For the text-containing cell, return its midpoint in (X, Y) coordinate format. 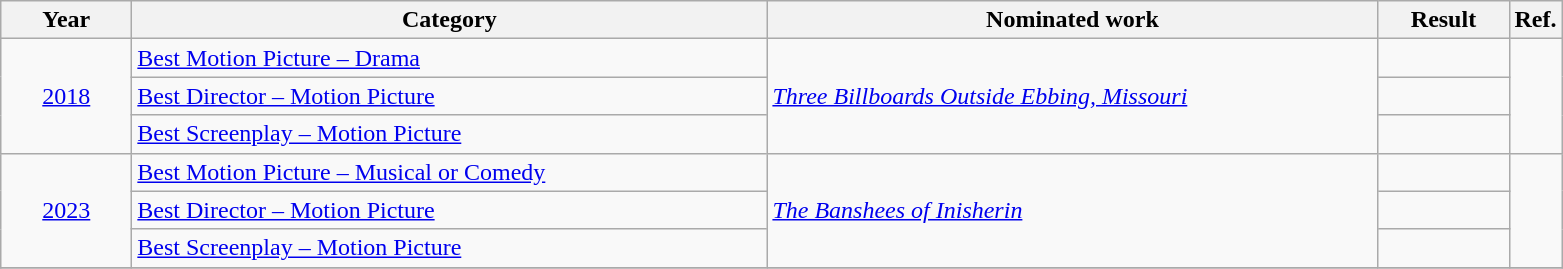
2018 (66, 96)
Category (450, 20)
Result (1444, 20)
2023 (66, 210)
Ref. (1536, 20)
The Banshees of Inisherin (1072, 210)
Best Motion Picture – Drama (450, 58)
Three Billboards Outside Ebbing, Missouri (1072, 96)
Best Motion Picture – Musical or Comedy (450, 172)
Nominated work (1072, 20)
Year (66, 20)
